Return (X, Y) of the center of cell containing provided text 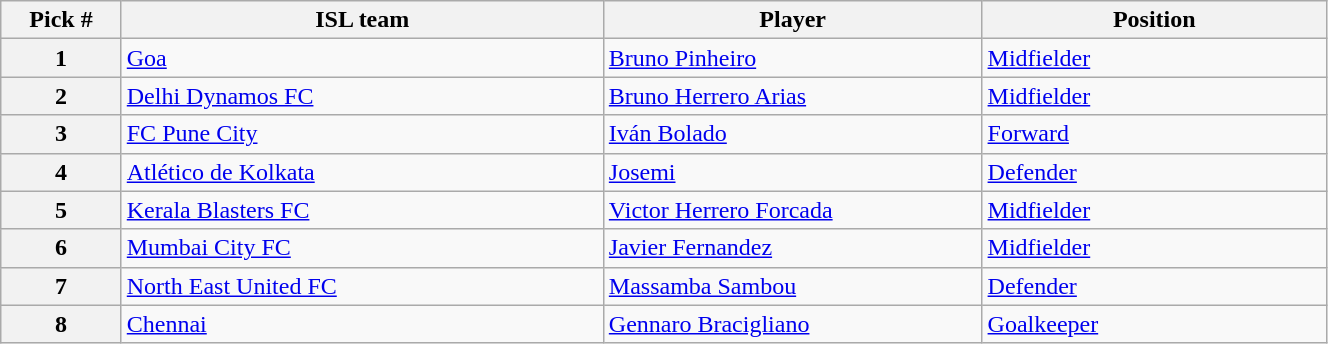
Josemi (792, 172)
1 (61, 58)
Atlético de Kolkata (362, 172)
Bruno Herrero Arias (792, 96)
Player (792, 20)
Goa (362, 58)
3 (61, 134)
Iván Bolado (792, 134)
Bruno Pinheiro (792, 58)
Pick # (61, 20)
5 (61, 210)
7 (61, 286)
Position (1154, 20)
8 (61, 324)
North East United FC (362, 286)
4 (61, 172)
Mumbai City FC (362, 248)
Chennai (362, 324)
FC Pune City (362, 134)
Kerala Blasters FC (362, 210)
Goalkeeper (1154, 324)
Gennaro Bracigliano (792, 324)
6 (61, 248)
2 (61, 96)
Forward (1154, 134)
Victor Herrero Forcada (792, 210)
ISL team (362, 20)
Massamba Sambou (792, 286)
Delhi Dynamos FC (362, 96)
Javier Fernandez (792, 248)
